For the text-containing cell, return its midpoint in (x, y) coordinate format. 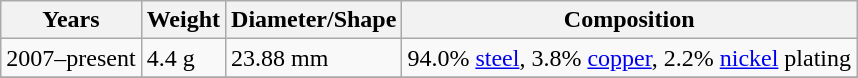
94.0% steel, 3.8% copper, 2.2% nickel plating (630, 58)
Weight (183, 20)
2007–present (71, 58)
Diameter/Shape (314, 20)
Composition (630, 20)
Years (71, 20)
23.88 mm (314, 58)
4.4 g (183, 58)
